Return the (x, y) coordinate for the center point of the cell that contains the specified text.  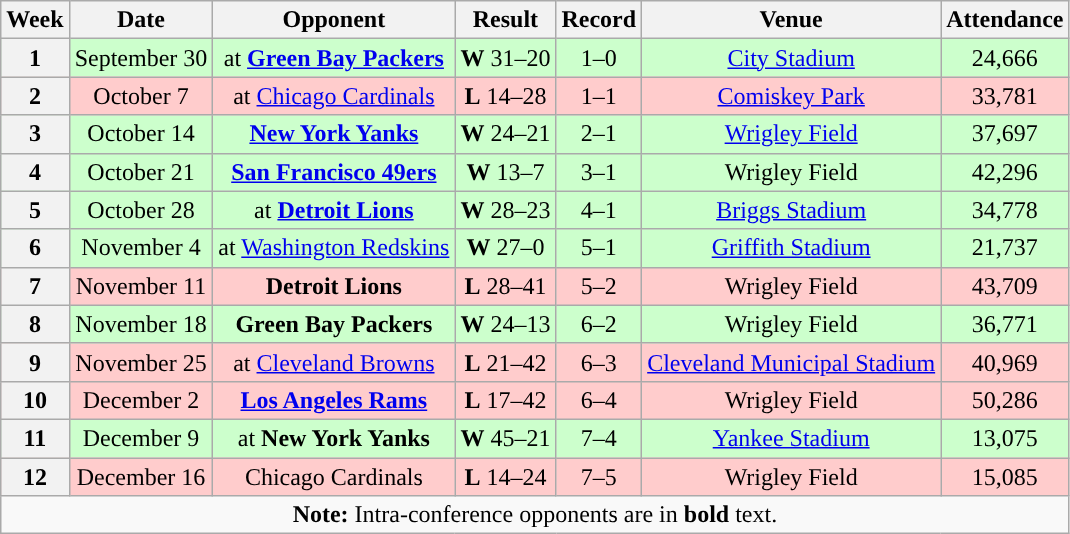
at New York Yanks (334, 438)
December 16 (141, 477)
Chicago Cardinals (334, 477)
Result (506, 20)
7–5 (599, 477)
24,666 (1005, 58)
50,286 (1005, 400)
4–1 (599, 210)
21,737 (1005, 248)
October 14 (141, 134)
L 14–28 (506, 96)
Week (35, 20)
at Detroit Lions (334, 210)
October 7 (141, 96)
Green Bay Packers (334, 324)
3 (35, 134)
Griffith Stadium (792, 248)
W 27–0 (506, 248)
6–2 (599, 324)
9 (35, 362)
1–1 (599, 96)
34,778 (1005, 210)
2–1 (599, 134)
42,296 (1005, 172)
City Stadium (792, 58)
Comiskey Park (792, 96)
December 2 (141, 400)
Venue (792, 20)
at Chicago Cardinals (334, 96)
6–4 (599, 400)
40,969 (1005, 362)
L 28–41 (506, 286)
6 (35, 248)
San Francisco 49ers (334, 172)
7–4 (599, 438)
37,697 (1005, 134)
L 14–24 (506, 477)
W 24–21 (506, 134)
December 9 (141, 438)
September 30 (141, 58)
Yankee Stadium (792, 438)
Date (141, 20)
at Green Bay Packers (334, 58)
W 31–20 (506, 58)
November 4 (141, 248)
1–0 (599, 58)
5 (35, 210)
October 21 (141, 172)
New York Yanks (334, 134)
November 18 (141, 324)
Attendance (1005, 20)
5–2 (599, 286)
Detroit Lions (334, 286)
Los Angeles Rams (334, 400)
13,075 (1005, 438)
W 28–23 (506, 210)
6–3 (599, 362)
Record (599, 20)
L 17–42 (506, 400)
43,709 (1005, 286)
5–1 (599, 248)
L 21–42 (506, 362)
36,771 (1005, 324)
7 (35, 286)
2 (35, 96)
W 45–21 (506, 438)
Opponent (334, 20)
11 (35, 438)
15,085 (1005, 477)
at Washington Redskins (334, 248)
Cleveland Municipal Stadium (792, 362)
33,781 (1005, 96)
at Cleveland Browns (334, 362)
4 (35, 172)
10 (35, 400)
8 (35, 324)
1 (35, 58)
Note: Intra-conference opponents are in bold text. (535, 515)
November 25 (141, 362)
November 11 (141, 286)
W 13–7 (506, 172)
W 24–13 (506, 324)
Briggs Stadium (792, 210)
12 (35, 477)
3–1 (599, 172)
October 28 (141, 210)
